Detect which cell encompasses the target text, then output its [X, Y] center coordinate. 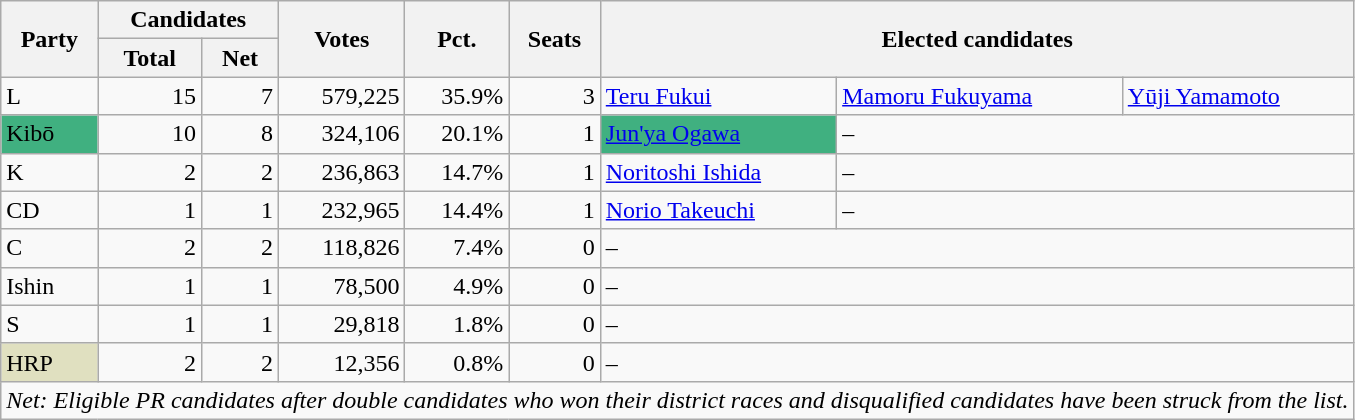
Party [50, 39]
Teru Fukui [718, 96]
8 [240, 134]
236,863 [342, 172]
7 [240, 96]
Votes [342, 39]
0.8% [457, 362]
Total [150, 58]
29,818 [342, 324]
10 [150, 134]
Jun'ya Ogawa [718, 134]
35.9% [457, 96]
Seats [555, 39]
14.4% [457, 210]
14.7% [457, 172]
L [50, 96]
Ishin [50, 286]
C [50, 248]
Net [240, 58]
579,225 [342, 96]
4.9% [457, 286]
118,826 [342, 248]
Mamoru Fukuyama [980, 96]
7.4% [457, 248]
Net: Eligible PR candidates after double candidates who won their district races and disqualified candidates have been struck from the list. [678, 400]
Kibō [50, 134]
S [50, 324]
324,106 [342, 134]
Elected candidates [977, 39]
20.1% [457, 134]
232,965 [342, 210]
HRP [50, 362]
Norio Takeuchi [718, 210]
Yūji Yamamoto [1238, 96]
Candidates [188, 20]
15 [150, 96]
12,356 [342, 362]
Noritoshi Ishida [718, 172]
3 [555, 96]
78,500 [342, 286]
K [50, 172]
CD [50, 210]
Pct. [457, 39]
1.8% [457, 324]
